Search for the cell housing the specified text and yield its [X, Y] center coordinate. 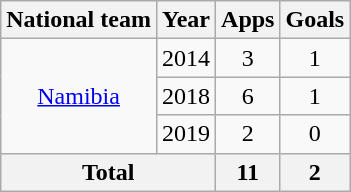
2014 [186, 58]
11 [248, 172]
Total [108, 172]
Apps [248, 20]
2018 [186, 96]
6 [248, 96]
National team [79, 20]
2019 [186, 134]
0 [315, 134]
3 [248, 58]
Namibia [79, 96]
Year [186, 20]
Goals [315, 20]
